Search for the cell housing the specified text and yield its (x, y) center coordinate. 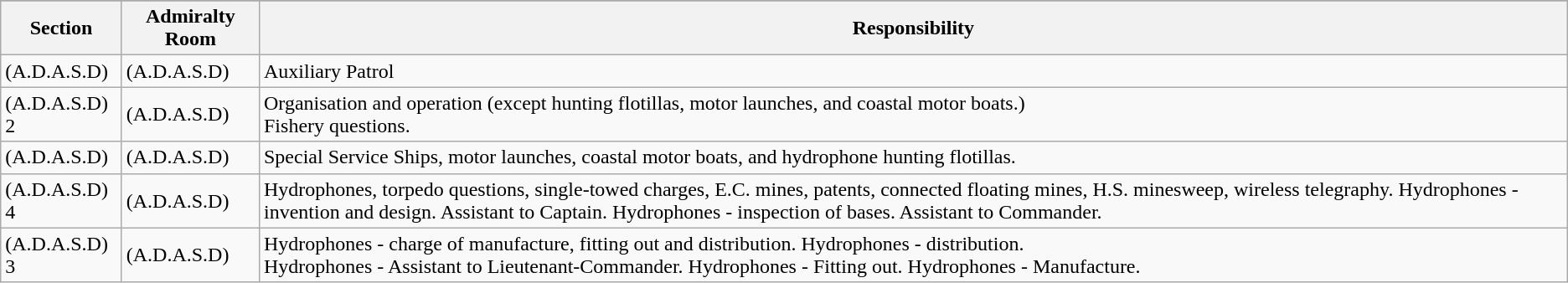
(A.D.A.S.D) 3 (61, 255)
Responsibility (913, 28)
Organisation and operation (except hunting flotillas, motor launches, and coastal motor boats.)Fishery questions. (913, 114)
Admiralty Room (190, 28)
Auxiliary Patrol (913, 71)
(A.D.A.S.D) 2 (61, 114)
(A.D.A.S.D) 4 (61, 201)
Special Service Ships, motor launches, coastal motor boats, and hydrophone hunting flotillas. (913, 157)
Section (61, 28)
